From the cell containing the given text, extract its center point as [x, y] coordinate. 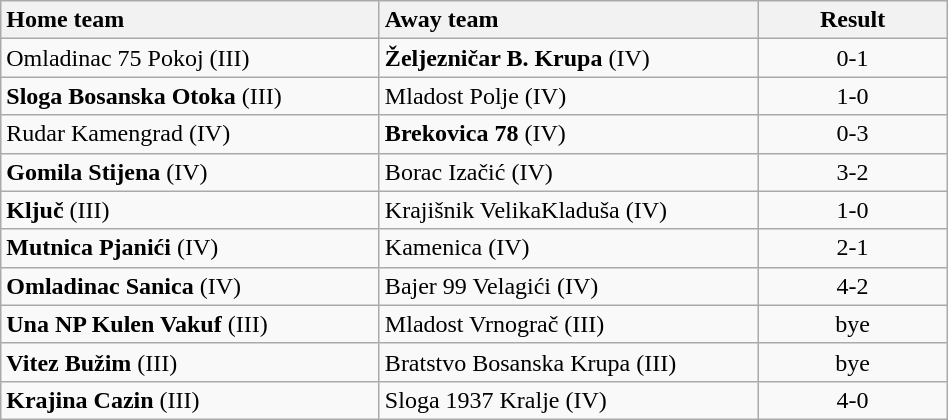
Gomila Stijena (IV) [190, 172]
Sloga Bosanska Otoka (III) [190, 96]
Vitez Bužim (III) [190, 362]
Sloga 1937 Kralje (IV) [568, 400]
0-1 [852, 58]
Rudar Kamengrad (IV) [190, 134]
Ključ (III) [190, 210]
Bratstvo Bosanska Krupa (III) [568, 362]
Krajišnik VelikaKladuša (IV) [568, 210]
Brekovica 78 (IV) [568, 134]
Omladinac 75 Pokoj (III) [190, 58]
0-3 [852, 134]
Krajina Cazin (III) [190, 400]
Kamenica (IV) [568, 248]
4-0 [852, 400]
Borac Izačić (IV) [568, 172]
Result [852, 20]
Una NP Kulen Vakuf (III) [190, 324]
4-2 [852, 286]
Mladost Vrnograč (III) [568, 324]
Omladinac Sanica (IV) [190, 286]
2-1 [852, 248]
Željezničar B. Krupa (IV) [568, 58]
Bajer 99 Velagići (IV) [568, 286]
3-2 [852, 172]
Home team [190, 20]
Mladost Polje (IV) [568, 96]
Mutnica Pjanići (IV) [190, 248]
Away team [568, 20]
